Return [X, Y] of the center of cell containing provided text 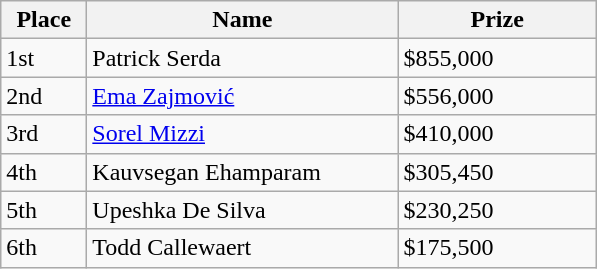
3rd [44, 134]
Upeshka De Silva [242, 210]
$556,000 [498, 96]
$305,450 [498, 172]
1st [44, 58]
5th [44, 210]
Kauvsegan Ehamparam [242, 172]
$175,500 [498, 248]
$410,000 [498, 134]
$855,000 [498, 58]
Sorel Mizzi [242, 134]
Todd Callewaert [242, 248]
Name [242, 20]
2nd [44, 96]
Prize [498, 20]
Ema Zajmović [242, 96]
$230,250 [498, 210]
Place [44, 20]
6th [44, 248]
4th [44, 172]
Patrick Serda [242, 58]
